Return (x, y) of the center of cell containing provided text 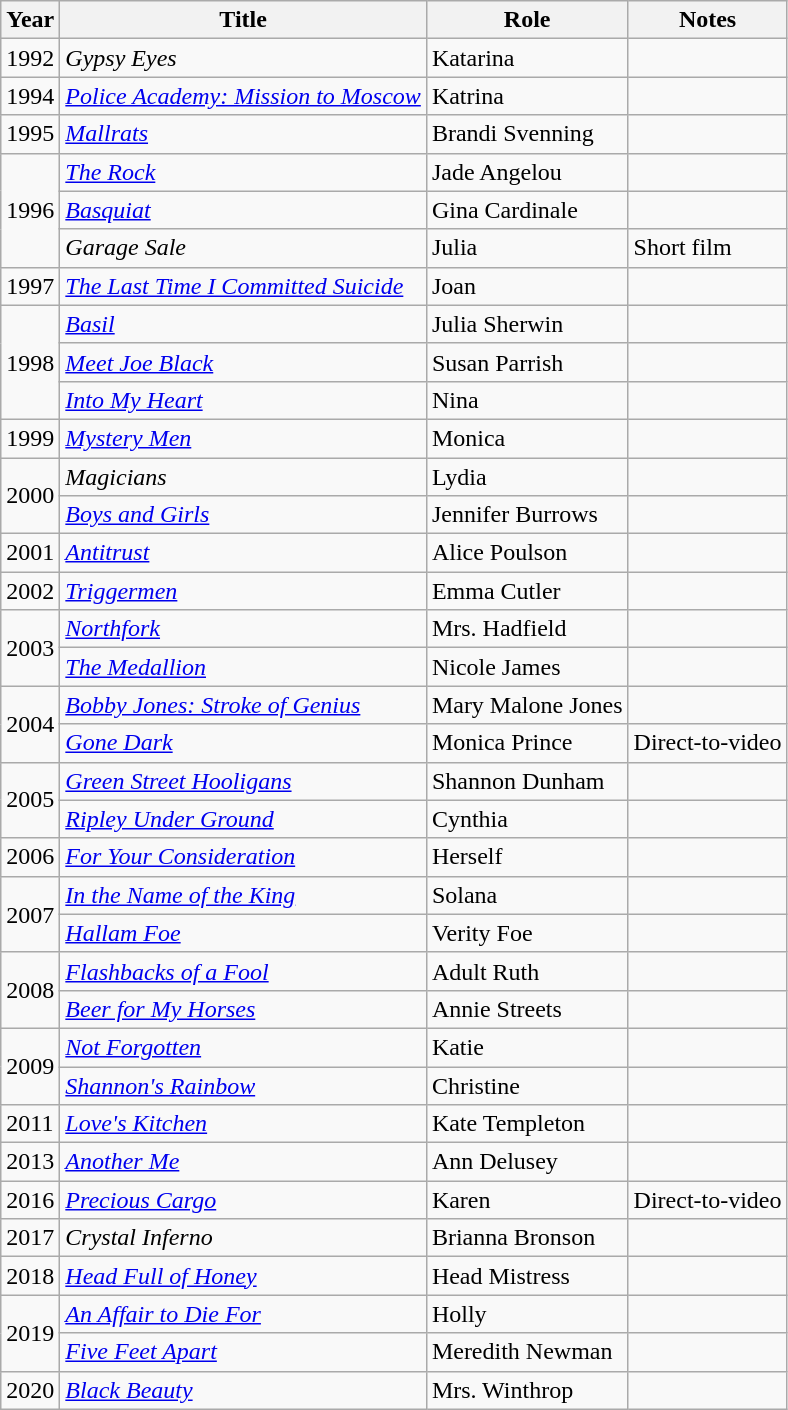
Basquiat (244, 210)
Crystal Inferno (244, 1238)
The Last Time I Committed Suicide (244, 286)
Title (244, 20)
Jennifer Burrows (527, 515)
Mallrats (244, 134)
Mrs. Winthrop (527, 1390)
2008 (30, 990)
Verity Foe (527, 933)
Susan Parrish (527, 362)
2000 (30, 496)
Not Forgotten (244, 1047)
Shannon's Rainbow (244, 1085)
Katarina (527, 58)
Garage Sale (244, 248)
Christine (527, 1085)
Love's Kitchen (244, 1124)
Head Mistress (527, 1276)
1997 (30, 286)
2005 (30, 800)
1999 (30, 438)
Role (527, 20)
2007 (30, 914)
Bobby Jones: Stroke of Genius (244, 705)
Joan (527, 286)
1998 (30, 362)
Meet Joe Black (244, 362)
2006 (30, 857)
Annie Streets (527, 1009)
Cynthia (527, 819)
2004 (30, 724)
Notes (708, 20)
Nicole James (527, 667)
An Affair to Die For (244, 1314)
Kate Templeton (527, 1124)
Herself (527, 857)
1994 (30, 96)
2003 (30, 648)
Meredith Newman (527, 1352)
Alice Poulson (527, 553)
1992 (30, 58)
Antitrust (244, 553)
For Your Consideration (244, 857)
2002 (30, 591)
Magicians (244, 477)
2020 (30, 1390)
2013 (30, 1162)
Solana (527, 895)
2009 (30, 1066)
Basil (244, 324)
Short film (708, 248)
Year (30, 20)
Katrina (527, 96)
Brandi Svenning (527, 134)
Five Feet Apart (244, 1352)
Precious Cargo (244, 1200)
Head Full of Honey (244, 1276)
Shannon Dunham (527, 781)
Monica (527, 438)
Gypsy Eyes (244, 58)
Monica Prince (527, 743)
Nina (527, 400)
Jade Angelou (527, 172)
Northfork (244, 629)
Gone Dark (244, 743)
2016 (30, 1200)
In the Name of the King (244, 895)
1995 (30, 134)
Adult Ruth (527, 971)
2001 (30, 553)
Green Street Hooligans (244, 781)
1996 (30, 210)
Hallam Foe (244, 933)
Mrs. Hadfield (527, 629)
Another Me (244, 1162)
Karen (527, 1200)
Ann Delusey (527, 1162)
Mary Malone Jones (527, 705)
The Medallion (244, 667)
Holly (527, 1314)
Emma Cutler (527, 591)
Flashbacks of a Fool (244, 971)
Julia Sherwin (527, 324)
Triggermen (244, 591)
Lydia (527, 477)
Black Beauty (244, 1390)
Boys and Girls (244, 515)
2019 (30, 1333)
Police Academy: Mission to Moscow (244, 96)
Beer for My Horses (244, 1009)
Ripley Under Ground (244, 819)
Into My Heart (244, 400)
Katie (527, 1047)
2017 (30, 1238)
2011 (30, 1124)
The Rock (244, 172)
Brianna Bronson (527, 1238)
Mystery Men (244, 438)
2018 (30, 1276)
Julia (527, 248)
Gina Cardinale (527, 210)
